Return the [x, y] coordinate for the center point of the cell that contains the specified text.  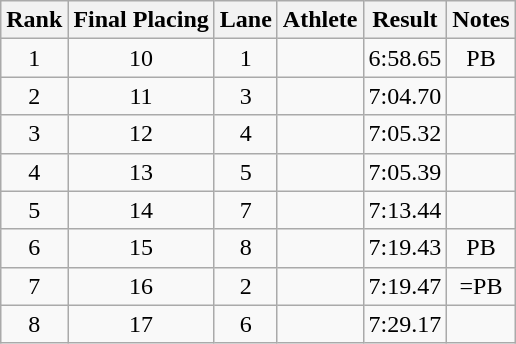
7:13.44 [405, 210]
6:58.65 [405, 58]
Athlete [320, 20]
17 [141, 324]
12 [141, 134]
=PB [481, 286]
Notes [481, 20]
Rank [34, 20]
7:04.70 [405, 96]
11 [141, 96]
7:29.17 [405, 324]
Lane [246, 20]
Result [405, 20]
7:05.32 [405, 134]
14 [141, 210]
10 [141, 58]
7:05.39 [405, 172]
13 [141, 172]
15 [141, 248]
Final Placing [141, 20]
16 [141, 286]
7:19.47 [405, 286]
7:19.43 [405, 248]
